Extract the [x, y] coordinate from the center of the cell holding the provided text.  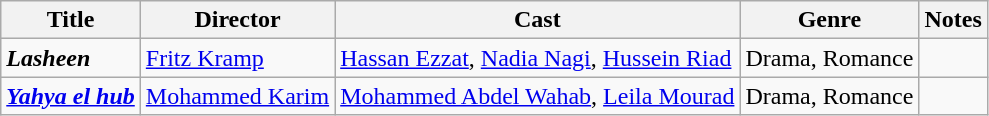
Hassan Ezzat, Nadia Nagi, Hussein Riad [538, 58]
Cast [538, 20]
Notes [953, 20]
Yahya el hub [71, 96]
Mohammed Abdel Wahab, Leila Mourad [538, 96]
Mohammed Karim [237, 96]
Lasheen [71, 58]
Genre [830, 20]
Director [237, 20]
Title [71, 20]
Fritz Kramp [237, 58]
